Detect which cell encompasses the target text, then output its [X, Y] center coordinate. 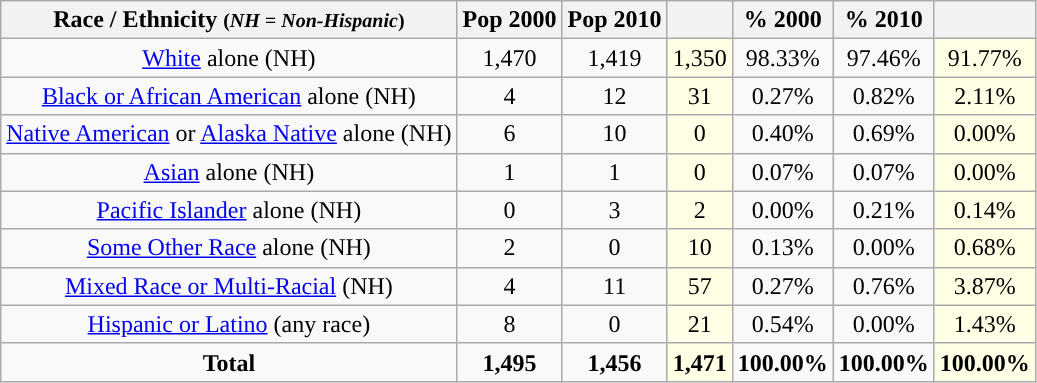
6 [510, 134]
1,471 [700, 362]
98.33% [782, 58]
2.11% [984, 96]
Asian alone (NH) [229, 172]
1,456 [614, 362]
0.68% [984, 248]
3.87% [984, 286]
57 [700, 286]
Race / Ethnicity (NH = Non-Hispanic) [229, 20]
31 [700, 96]
1.43% [984, 324]
% 2010 [884, 20]
0.69% [884, 134]
12 [614, 96]
Pop 2010 [614, 20]
Pacific Islander alone (NH) [229, 210]
Hispanic or Latino (any race) [229, 324]
Mixed Race or Multi-Racial (NH) [229, 286]
Pop 2000 [510, 20]
8 [510, 324]
Native American or Alaska Native alone (NH) [229, 134]
0.76% [884, 286]
0.14% [984, 210]
1,470 [510, 58]
Total [229, 362]
0.40% [782, 134]
91.77% [984, 58]
0.82% [884, 96]
0.21% [884, 210]
Black or African American alone (NH) [229, 96]
1,419 [614, 58]
0.13% [782, 248]
21 [700, 324]
0.54% [782, 324]
Some Other Race alone (NH) [229, 248]
1,350 [700, 58]
% 2000 [782, 20]
1,495 [510, 362]
11 [614, 286]
White alone (NH) [229, 58]
3 [614, 210]
97.46% [884, 58]
